For the text-containing cell, return its midpoint in (X, Y) coordinate format. 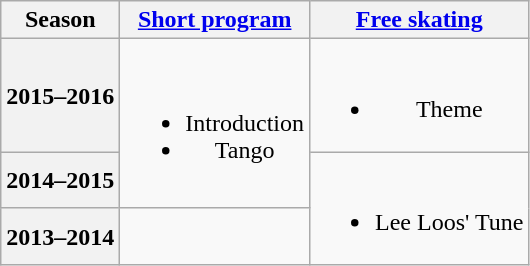
2013–2014 (60, 236)
Season (60, 20)
Short program (215, 20)
2014–2015 (60, 180)
Introduction Tango (215, 124)
Lee Loos' Tune (420, 208)
Free skating (420, 20)
Theme (420, 96)
2015–2016 (60, 96)
